Search for the cell housing the specified text and yield its [X, Y] center coordinate. 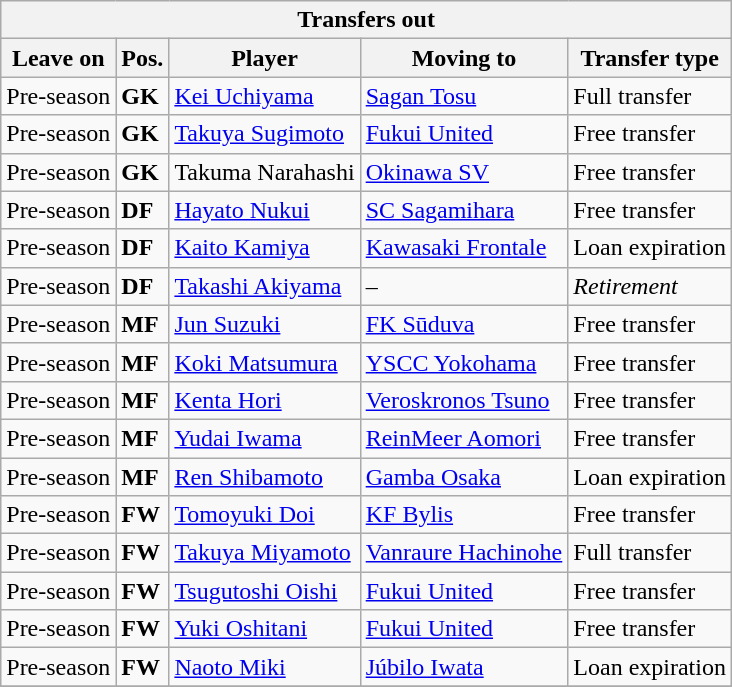
Koki Matsumura [264, 362]
Takuya Miyamoto [264, 553]
Kawasaki Frontale [464, 248]
Takuma Narahashi [264, 172]
Yuki Oshitani [264, 629]
SC Sagamihara [464, 210]
Tomoyuki Doi [264, 515]
Okinawa SV [464, 172]
Yudai Iwama [264, 438]
Jun Suzuki [264, 324]
ReinMeer Aomori [464, 438]
Gamba Osaka [464, 477]
Transfers out [366, 20]
Naoto Miki [264, 667]
Kei Uchiyama [264, 96]
Sagan Tosu [464, 96]
Player [264, 58]
FK Sūduva [464, 324]
Veroskronos Tsuno [464, 400]
Kenta Hori [264, 400]
Ren Shibamoto [264, 477]
– [464, 286]
Takashi Akiyama [264, 286]
Retirement [650, 286]
Tsugutoshi Oishi [264, 591]
Júbilo Iwata [464, 667]
Takuya Sugimoto [264, 134]
YSCC Yokohama [464, 362]
Vanraure Hachinohe [464, 553]
Kaito Kamiya [264, 248]
Moving to [464, 58]
Hayato Nukui [264, 210]
Transfer type [650, 58]
Leave on [58, 58]
Pos. [142, 58]
KF Bylis [464, 515]
